Provide the (x, y) coordinate of the cell's center where the given text is located.  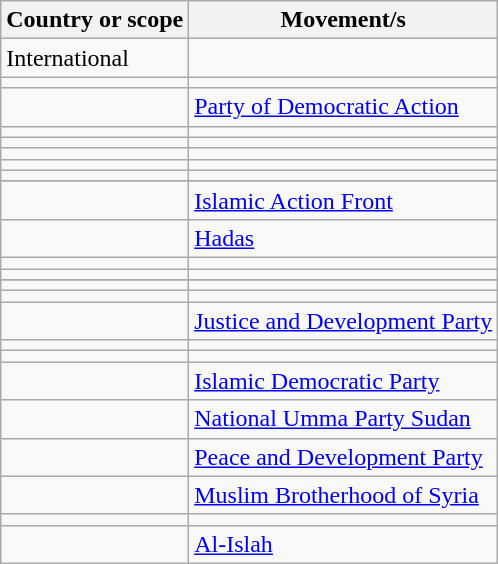
International (95, 58)
Islamic Democratic Party (344, 381)
Peace and Development Party (344, 457)
Hadas (344, 238)
National Umma Party Sudan (344, 419)
Movement/s (344, 20)
Muslim Brotherhood of Syria (344, 495)
Justice and Development Party (344, 321)
Party of Democratic Action (344, 107)
Country or scope (95, 20)
Al-Islah (344, 544)
Islamic Action Front (344, 200)
